Extract the [x, y] coordinate from the center of the cell holding the provided text.  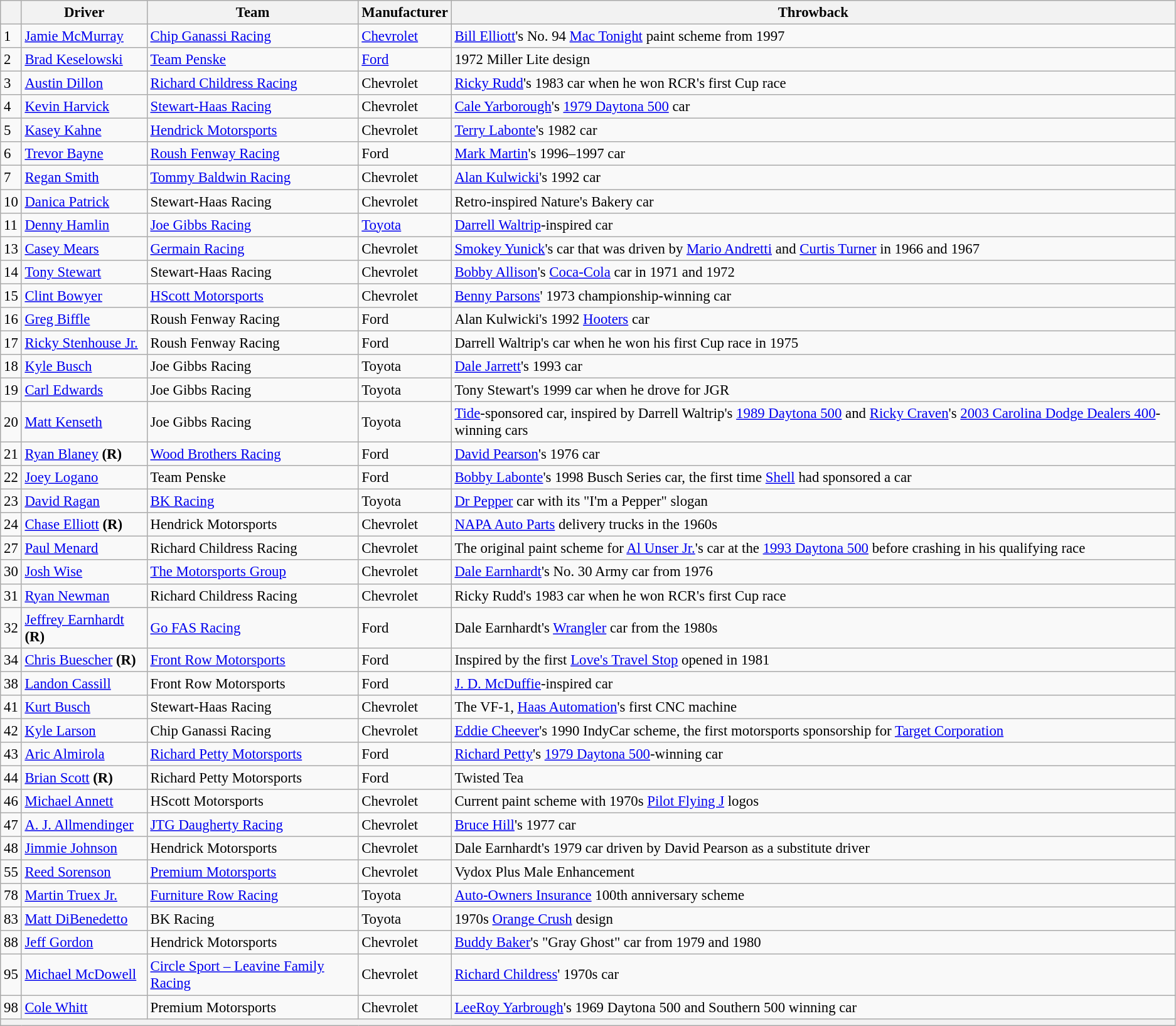
The Motorsports Group [252, 572]
NAPA Auto Parts delivery trucks in the 1960s [813, 525]
JTG Daugherty Racing [252, 825]
21 [11, 454]
Michael Annett [84, 801]
Dale Jarrett's 1993 car [813, 366]
41 [11, 707]
Reed Sorenson [84, 872]
1 [11, 36]
Terry Labonte's 1982 car [813, 131]
Smokey Yunick's car that was driven by Mario Andretti and Curtis Turner in 1966 and 1967 [813, 248]
Ricky Stenhouse Jr. [84, 343]
Josh Wise [84, 572]
David Pearson's 1976 car [813, 454]
Chase Elliott (R) [84, 525]
Brian Scott (R) [84, 778]
Tony Stewart's 1999 car when he drove for JGR [813, 390]
98 [11, 1007]
15 [11, 296]
27 [11, 548]
Mark Martin's 1996–1997 car [813, 154]
10 [11, 201]
44 [11, 778]
Circle Sport – Leavine Family Racing [252, 975]
Kyle Larson [84, 730]
Jamie McMurray [84, 36]
Benny Parsons' 1973 championship-winning car [813, 296]
Casey Mears [84, 248]
Jeffrey Earnhardt (R) [84, 628]
11 [11, 225]
43 [11, 754]
Cale Yarborough's 1979 Daytona 500 car [813, 107]
7 [11, 178]
Tommy Baldwin Racing [252, 178]
Darrell Waltrip-inspired car [813, 225]
Ryan Blaney (R) [84, 454]
6 [11, 154]
Throwback [813, 13]
Kasey Kahne [84, 131]
Clint Bowyer [84, 296]
3 [11, 83]
Buddy Baker's "Gray Ghost" car from 1979 and 1980 [813, 943]
Bruce Hill's 1977 car [813, 825]
Greg Biffle [84, 319]
Dale Earnhardt's No. 30 Army car from 1976 [813, 572]
17 [11, 343]
Kevin Harvick [84, 107]
34 [11, 660]
Paul Menard [84, 548]
Matt DiBenedetto [84, 919]
Martin Truex Jr. [84, 895]
Jeff Gordon [84, 943]
95 [11, 975]
Germain Racing [252, 248]
47 [11, 825]
4 [11, 107]
Alan Kulwicki's 1992 car [813, 178]
55 [11, 872]
Bobby Labonte's 1998 Busch Series car, the first time Shell had sponsored a car [813, 478]
2 [11, 60]
5 [11, 131]
Retro-inspired Nature's Bakery car [813, 201]
Denny Hamlin [84, 225]
1972 Miller Lite design [813, 60]
Richard Petty's 1979 Daytona 500-winning car [813, 754]
14 [11, 272]
Matt Kenseth [84, 422]
Vydox Plus Male Enhancement [813, 872]
Bill Elliott's No. 94 Mac Tonight paint scheme from 1997 [813, 36]
A. J. Allmendinger [84, 825]
Danica Patrick [84, 201]
19 [11, 390]
Kurt Busch [84, 707]
Ryan Newman [84, 596]
Bobby Allison's Coca-Cola car in 1971 and 1972 [813, 272]
78 [11, 895]
Alan Kulwicki's 1992 Hooters car [813, 319]
Kyle Busch [84, 366]
Auto-Owners Insurance 100th anniversary scheme [813, 895]
16 [11, 319]
Chris Buescher (R) [84, 660]
The VF-1, Haas Automation's first CNC machine [813, 707]
Joey Logano [84, 478]
David Ragan [84, 501]
20 [11, 422]
Austin Dillon [84, 83]
18 [11, 366]
Furniture Row Racing [252, 895]
Team [252, 13]
Inspired by the first Love's Travel Stop opened in 1981 [813, 660]
Twisted Tea [813, 778]
Dr Pepper car with its "I'm a Pepper" slogan [813, 501]
1970s Orange Crush design [813, 919]
Go FAS Racing [252, 628]
Darrell Waltrip's car when he won his first Cup race in 1975 [813, 343]
Richard Childress' 1970s car [813, 975]
38 [11, 683]
Trevor Bayne [84, 154]
Jimmie Johnson [84, 848]
J. D. McDuffie-inspired car [813, 683]
83 [11, 919]
13 [11, 248]
31 [11, 596]
88 [11, 943]
Eddie Cheever's 1990 IndyCar scheme, the first motorsports sponsorship for Target Corporation [813, 730]
48 [11, 848]
46 [11, 801]
42 [11, 730]
Wood Brothers Racing [252, 454]
Michael McDowell [84, 975]
Landon Cassill [84, 683]
Tide-sponsored car, inspired by Darrell Waltrip's 1989 Daytona 500 and Ricky Craven's 2003 Carolina Dodge Dealers 400-winning cars [813, 422]
Tony Stewart [84, 272]
24 [11, 525]
The original paint scheme for Al Unser Jr.'s car at the 1993 Daytona 500 before crashing in his qualifying race [813, 548]
Dale Earnhardt's Wrangler car from the 1980s [813, 628]
Aric Almirola [84, 754]
22 [11, 478]
Brad Keselowski [84, 60]
23 [11, 501]
Current paint scheme with 1970s Pilot Flying J logos [813, 801]
Dale Earnhardt's 1979 car driven by David Pearson as a substitute driver [813, 848]
30 [11, 572]
Cole Whitt [84, 1007]
Regan Smith [84, 178]
32 [11, 628]
Driver [84, 13]
Carl Edwards [84, 390]
Manufacturer [405, 13]
LeeRoy Yarbrough's 1969 Daytona 500 and Southern 500 winning car [813, 1007]
